Capture the cell that displays the provided text and extract its (X, Y) central coordinate. 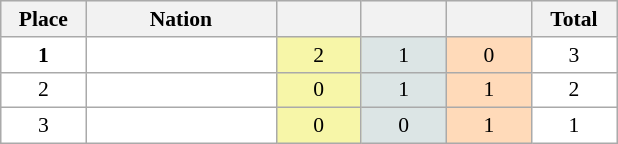
Total (574, 19)
Nation (181, 19)
Place (44, 19)
